Find where the given text appears and provide that cell's center as (X, Y) coordinate. 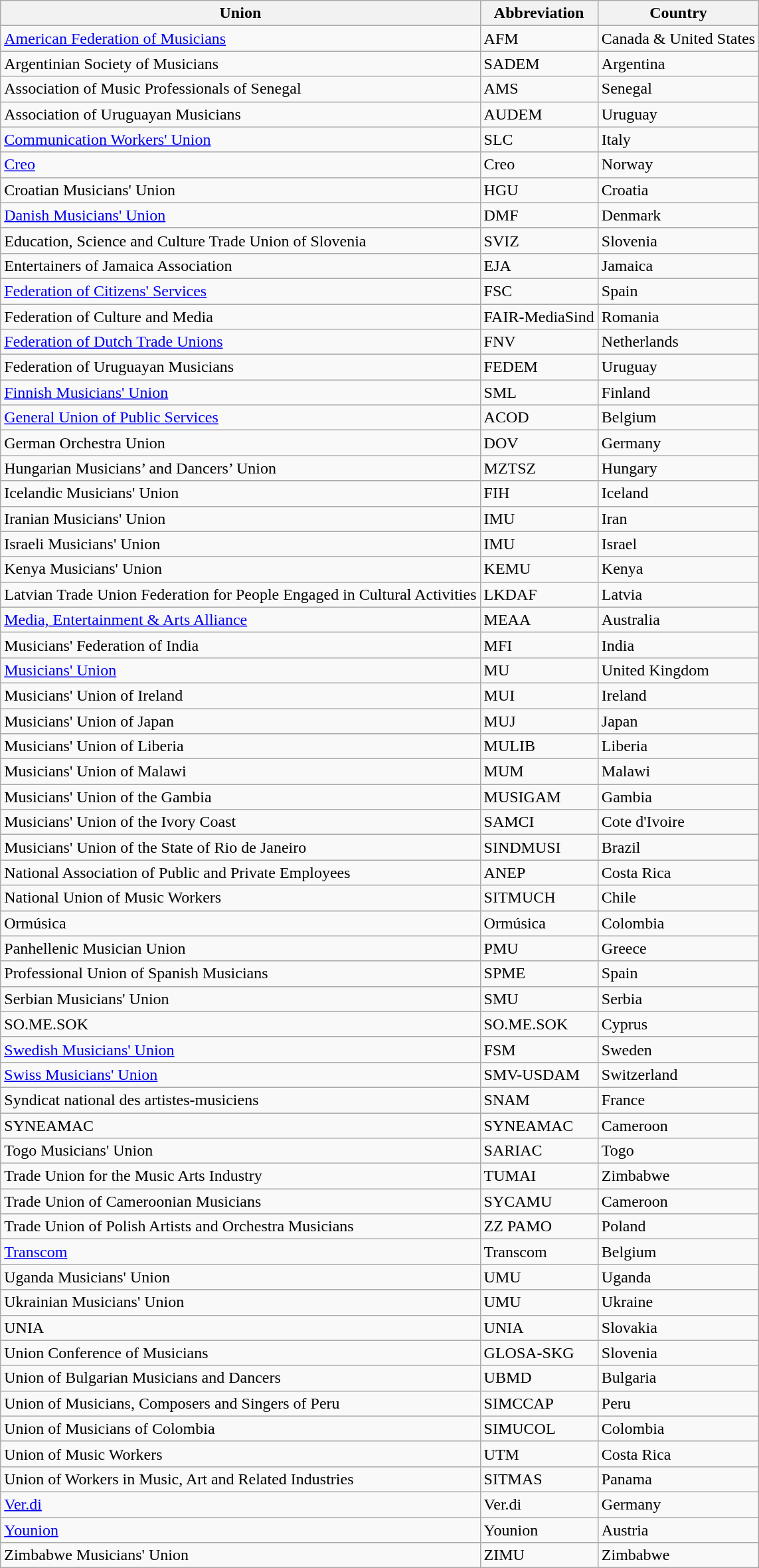
Iranian Musicians' Union (240, 519)
Education, Science and Culture Trade Union of Slovenia (240, 240)
Federation of Dutch Trade Unions (240, 342)
India (678, 645)
MULIB (539, 746)
Hungarian Musicians’ and Dancers’ Union (240, 468)
SMU (539, 999)
Peru (678, 1403)
Union of Workers in Music, Art and Related Industries (240, 1479)
Uganda (678, 1277)
SITMAS (539, 1479)
Trade Union for the Music Arts Industry (240, 1176)
Israel (678, 544)
Ukrainian Musicians' Union (240, 1302)
Serbian Musicians' Union (240, 999)
Union of Musicians of Colombia (240, 1429)
MFI (539, 645)
SYCAMU (539, 1201)
PMU (539, 948)
Panhellenic Musician Union (240, 948)
Media, Entertainment & Arts Alliance (240, 620)
Ireland (678, 695)
ZZ PAMO (539, 1227)
German Orchestra Union (240, 443)
Senegal (678, 89)
Serbia (678, 999)
Liberia (678, 746)
FSC (539, 291)
GLOSA-SKG (539, 1353)
Trade Union of Polish Artists and Orchestra Musicians (240, 1227)
SML (539, 392)
Poland (678, 1227)
Communication Workers' Union (240, 139)
National Union of Music Workers (240, 898)
DOV (539, 443)
TUMAI (539, 1176)
Iran (678, 519)
SIMCCAP (539, 1403)
Musicians' Union of Japan (240, 721)
Cote d'Ivoire (678, 822)
KEMU (539, 569)
Latvia (678, 594)
Croatia (678, 190)
Musicians' Union of the Ivory Coast (240, 822)
SLC (539, 139)
Danish Musicians' Union (240, 215)
Sweden (678, 1049)
UTM (539, 1454)
Syndicat national des artistes-musiciens (240, 1100)
SITMUCH (539, 898)
SADEM (539, 64)
Israeli Musicians' Union (240, 544)
SVIZ (539, 240)
Union Conference of Musicians (240, 1353)
SIMUCOL (539, 1429)
Slovakia (678, 1328)
Hungary (678, 468)
France (678, 1100)
Austria (678, 1529)
Musicians' Union of Liberia (240, 746)
Federation of Citizens' Services (240, 291)
Musicians' Union of the State of Rio de Janeiro (240, 847)
Jamaica (678, 266)
SARIAC (539, 1151)
Bulgaria (678, 1378)
Icelandic Musicians' Union (240, 493)
AFM (539, 39)
Malawi (678, 772)
MZTSZ (539, 468)
SPME (539, 974)
Federation of Uruguayan Musicians (240, 367)
SAMCI (539, 822)
ACOD (539, 418)
Association of Uruguayan Musicians (240, 114)
Union (240, 13)
General Union of Public Services (240, 418)
Denmark (678, 215)
Uganda Musicians' Union (240, 1277)
Finnish Musicians' Union (240, 392)
Australia (678, 620)
National Association of Public and Private Employees (240, 873)
American Federation of Musicians (240, 39)
MU (539, 670)
Country (678, 13)
Musicians' Union of Malawi (240, 772)
MUM (539, 772)
Gambia (678, 797)
Association of Music Professionals of Senegal (240, 89)
FAIR-MediaSind (539, 317)
Abbreviation (539, 13)
Union of Bulgarian Musicians and Dancers (240, 1378)
Romania (678, 317)
FSM (539, 1049)
Panama (678, 1479)
AUDEM (539, 114)
Musicians' Union of Ireland (240, 695)
Italy (678, 139)
HGU (539, 190)
Togo Musicians' Union (240, 1151)
Federation of Culture and Media (240, 317)
ANEP (539, 873)
MUJ (539, 721)
Musicians' Union of the Gambia (240, 797)
MUSIGAM (539, 797)
FIH (539, 493)
MEAA (539, 620)
Union of Music Workers (240, 1454)
DMF (539, 215)
FEDEM (539, 367)
Professional Union of Spanish Musicians (240, 974)
Norway (678, 165)
Kenya (678, 569)
AMS (539, 89)
United Kingdom (678, 670)
Brazil (678, 847)
Trade Union of Cameroonian Musicians (240, 1201)
Ukraine (678, 1302)
FNV (539, 342)
Greece (678, 948)
MUI (539, 695)
SNAM (539, 1100)
Entertainers of Jamaica Association (240, 266)
EJA (539, 266)
Switzerland (678, 1075)
SMV-USDAM (539, 1075)
Japan (678, 721)
Argentinian Society of Musicians (240, 64)
Musicians' Union (240, 670)
Union of Musicians, Composers and Singers of Peru (240, 1403)
Zimbabwe Musicians' Union (240, 1555)
Musicians' Federation of India (240, 645)
Swedish Musicians' Union (240, 1049)
Chile (678, 898)
LKDAF (539, 594)
Swiss Musicians' Union (240, 1075)
Netherlands (678, 342)
Finland (678, 392)
Iceland (678, 493)
Canada & United States (678, 39)
Cyprus (678, 1024)
UBMD (539, 1378)
Croatian Musicians' Union (240, 190)
ZIMU (539, 1555)
Kenya Musicians' Union (240, 569)
SINDMUSI (539, 847)
Latvian Trade Union Federation for People Engaged in Cultural Activities (240, 594)
Argentina (678, 64)
Togo (678, 1151)
